Find where the given text appears and provide that cell's center as [X, Y] coordinate. 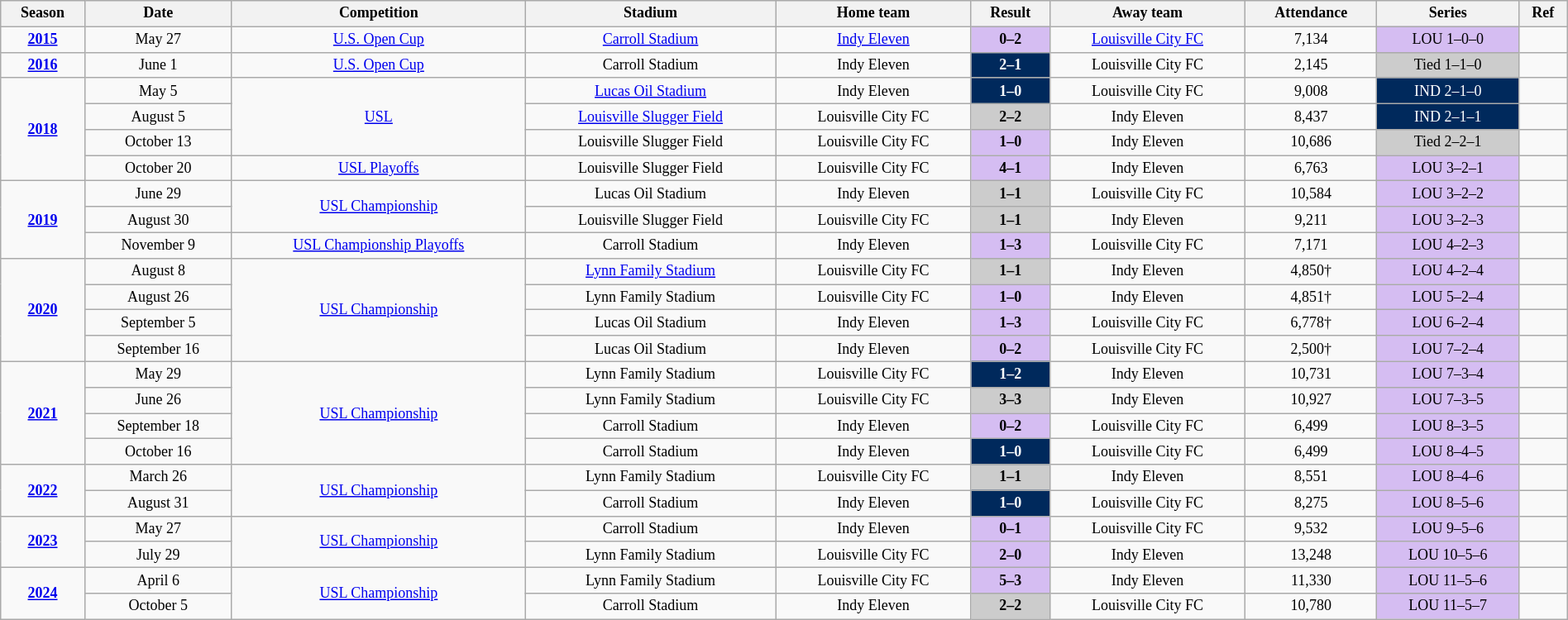
March 26 [158, 478]
10,584 [1312, 193]
2,500† [1312, 349]
2018 [43, 129]
7,134 [1312, 40]
Series [1447, 13]
LOU 3–2–1 [1447, 169]
4,850† [1312, 271]
LOU 11–5–6 [1447, 580]
2023 [43, 541]
Competition [379, 13]
August 8 [158, 271]
2–0 [1011, 554]
5–3 [1011, 580]
Attendance [1312, 13]
August 5 [158, 116]
7,171 [1312, 245]
10,780 [1312, 607]
May 29 [158, 374]
October 13 [158, 142]
September 16 [158, 349]
August 30 [158, 220]
8,437 [1312, 116]
LOU 5–2–4 [1447, 298]
2015 [43, 40]
2021 [43, 413]
May 5 [158, 91]
Away team [1148, 13]
9,532 [1312, 529]
USL [379, 117]
2,145 [1312, 64]
IND 2–1–0 [1447, 91]
August 31 [158, 503]
October 5 [158, 607]
2024 [43, 594]
November 9 [158, 245]
9,211 [1312, 220]
LOU 11–5–7 [1447, 607]
LOU 8–5–6 [1447, 503]
Tied 2–2–1 [1447, 142]
USL Playoffs [379, 169]
LOU 10–5–6 [1447, 554]
April 6 [158, 580]
9,008 [1312, 91]
June 26 [158, 400]
1–2 [1011, 374]
3–3 [1011, 400]
LOU 4–2–3 [1447, 245]
USL Championship Playoffs [379, 245]
10,686 [1312, 142]
Stadium [650, 13]
2022 [43, 490]
Home team [873, 13]
6,778† [1312, 322]
Date [158, 13]
August 26 [158, 298]
6,763 [1312, 169]
October 16 [158, 451]
Tied 1–1–0 [1447, 64]
July 29 [158, 554]
LOU 8–3–5 [1447, 427]
June 29 [158, 193]
June 1 [158, 64]
2016 [43, 64]
LOU 1–0–0 [1447, 40]
Season [43, 13]
LOU 3–2–3 [1447, 220]
2019 [43, 220]
8,275 [1312, 503]
LOU 6–2–4 [1447, 322]
LOU 7–3–4 [1447, 374]
LOU 7–3–5 [1447, 400]
Ref [1543, 13]
4,851† [1312, 298]
2020 [43, 309]
September 18 [158, 427]
0–1 [1011, 529]
2–1 [1011, 64]
11,330 [1312, 580]
LOU 7–2–4 [1447, 349]
LOU 8–4–5 [1447, 451]
8,551 [1312, 478]
LOU 8–4–6 [1447, 478]
Result [1011, 13]
4–1 [1011, 169]
LOU 9–5–6 [1447, 529]
September 5 [158, 322]
October 20 [158, 169]
IND 2–1–1 [1447, 116]
13,248 [1312, 554]
10,927 [1312, 400]
LOU 4–2–4 [1447, 271]
LOU 3–2–2 [1447, 193]
10,731 [1312, 374]
